Capture the cell that displays the provided text and extract its [X, Y] central coordinate. 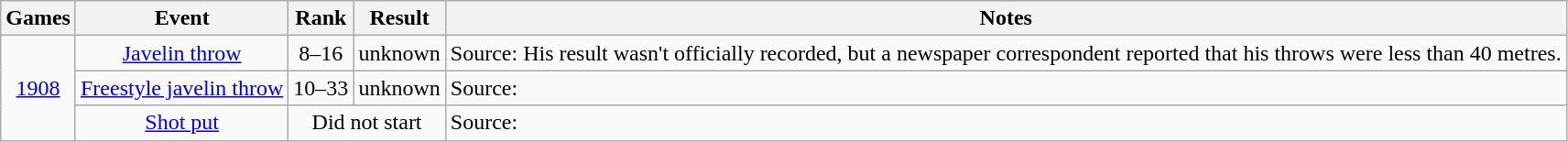
Javelin throw [181, 53]
Event [181, 18]
1908 [38, 88]
Shot put [181, 123]
Source: His result wasn't officially recorded, but a newspaper correspondent reported that his throws were less than 40 metres. [1006, 53]
10–33 [321, 88]
Did not start [366, 123]
Result [399, 18]
Freestyle javelin throw [181, 88]
Notes [1006, 18]
8–16 [321, 53]
Rank [321, 18]
Games [38, 18]
